Return the (X, Y) coordinate for the center point of the cell that contains the specified text.  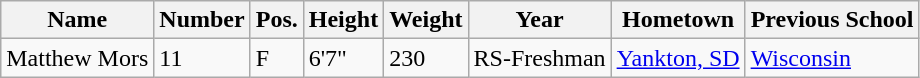
Hometown (678, 20)
Pos. (276, 20)
Name (78, 20)
RS-Freshman (540, 58)
Number (202, 20)
11 (202, 58)
Matthew Mors (78, 58)
Weight (426, 20)
6'7" (343, 58)
Year (540, 20)
Yankton, SD (678, 58)
230 (426, 58)
F (276, 58)
Height (343, 20)
Previous School (832, 20)
Wisconsin (832, 58)
